Output the [X, Y] coordinate of the center of the cell containing the given text.  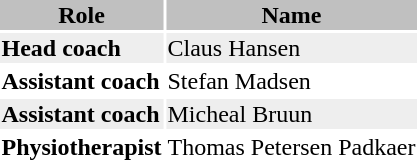
Claus Hansen [292, 48]
Micheal Bruun [292, 114]
Role [82, 15]
Stefan Madsen [292, 81]
Head coach [82, 48]
Name [292, 15]
